Locate the cell with the specified text and output its (x, y) center coordinate. 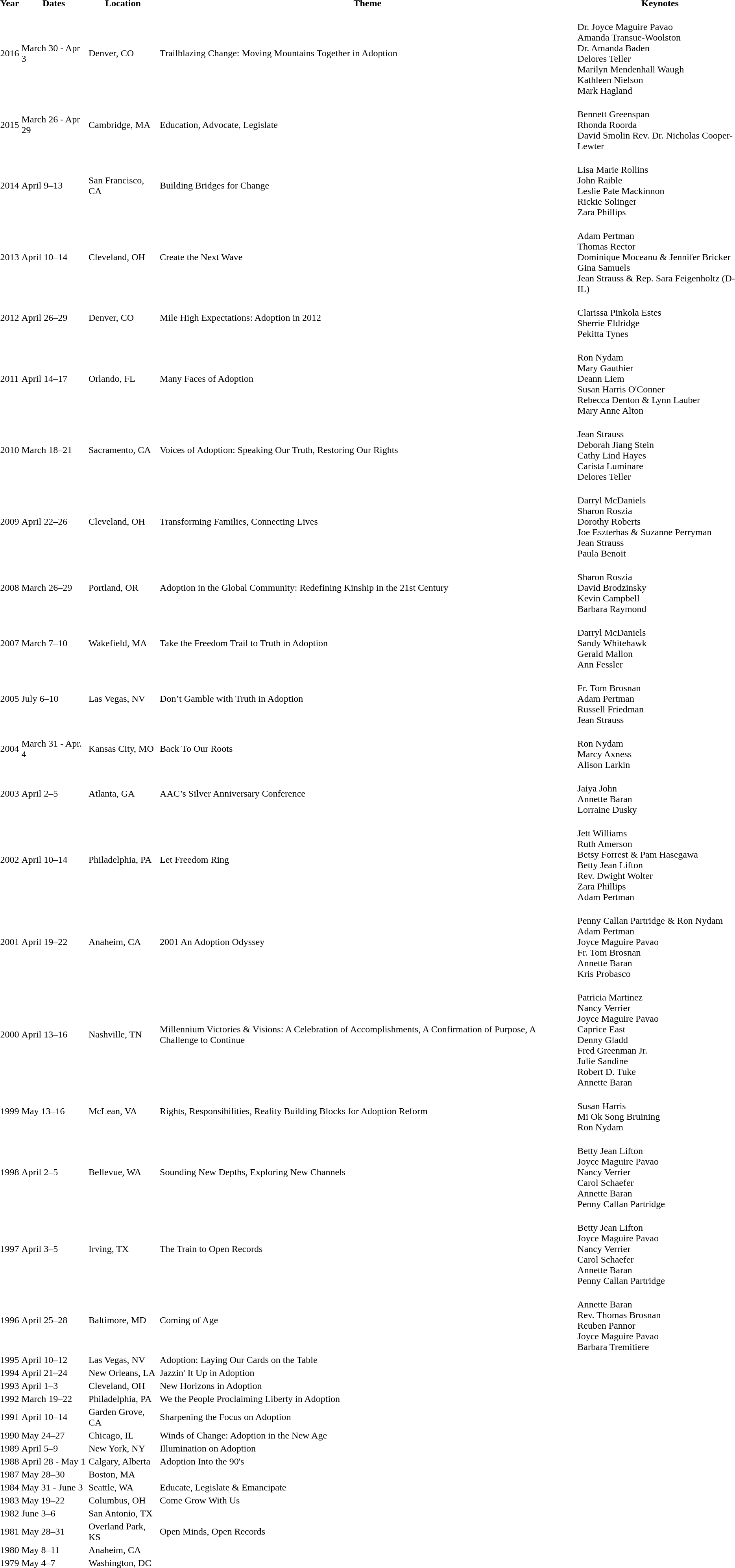
Back To Our Roots (367, 749)
New Horizons in Adoption (367, 1386)
Let Freedom Ring (367, 860)
McLean, VA (123, 1111)
Portland, OR (123, 588)
Adoption in the Global Community: Redefining Kinship in the 21st Century (367, 588)
Trailblazing Change: Moving Mountains Together in Adoption (367, 54)
May 8–11 (54, 1550)
Illumination on Adoption (367, 1448)
Adoption: Laying Our Cards on the Table (367, 1360)
April 14–17 (54, 379)
The Train to Open Records (367, 1249)
March 19–22 (54, 1399)
July 6–10 (54, 699)
Orlando, FL (123, 379)
Atlanta, GA (123, 793)
April 19–22 (54, 942)
Adoption Into the 90's (367, 1461)
May 28–30 (54, 1474)
April 5–9 (54, 1448)
May 28–31 (54, 1532)
May 13–16 (54, 1111)
Calgary, Alberta (123, 1461)
June 3–6 (54, 1513)
Wakefield, MA (123, 643)
Bellevue, WA (123, 1172)
Sounding New Depths, Exploring New Channels (367, 1172)
April 1–3 (54, 1386)
Educate, Legislate & Emancipate (367, 1487)
Sharpening the Focus on Adoption (367, 1417)
Winds of Change: Adoption in the New Age (367, 1435)
March 18–21 (54, 450)
Create the Next Wave (367, 257)
Jazzin' It Up in Adoption (367, 1373)
April 13–16 (54, 1034)
Columbus, OH (123, 1500)
AAC’s Silver Anniversary Conference (367, 793)
March 26–29 (54, 588)
Education, Advocate, Legislate (367, 125)
May 19–22 (54, 1500)
March 26 - Apr 29 (54, 125)
Building Bridges for Change (367, 186)
We the People Proclaiming Liberty in Adoption (367, 1399)
May 31 - June 3 (54, 1487)
Many Faces of Adoption (367, 379)
Sacramento, CA (123, 450)
Don’t Gamble with Truth in Adoption (367, 699)
New Orleans, LA (123, 1373)
April 21–24 (54, 1373)
March 7–10 (54, 643)
San Francisco, CA (123, 186)
Millennium Victories & Visions: A Celebration of Accomplishments, A Confirmation of Purpose, A Challenge to Continue (367, 1034)
Rights, Responsibilities, Reality Building Blocks for Adoption Reform (367, 1111)
April 28 - May 1 (54, 1461)
Kansas City, MO (123, 749)
Come Grow With Us (367, 1500)
April 26–29 (54, 318)
April 25–28 (54, 1320)
New York, NY (123, 1448)
Garden Grove, CA (123, 1417)
Nashville, TN (123, 1034)
Mile High Expectations: Adoption in 2012 (367, 318)
Transforming Families, Connecting Lives (367, 521)
April 9–13 (54, 186)
May 24–27 (54, 1435)
Chicago, IL (123, 1435)
March 31 - Apr. 4 (54, 749)
Open Minds, Open Records (367, 1532)
2001 An Adoption Odyssey (367, 942)
April 10–12 (54, 1360)
Boston, MA (123, 1474)
Take the Freedom Trail to Truth in Adoption (367, 643)
Coming of Age (367, 1320)
April 22–26 (54, 521)
Cambridge, MA (123, 125)
March 30 - Apr 3 (54, 54)
Voices of Adoption: Speaking Our Truth, Restoring Our Rights (367, 450)
April 3–5 (54, 1249)
Overland Park, KS (123, 1532)
San Antonio, TX (123, 1513)
Irving, TX (123, 1249)
Baltimore, MD (123, 1320)
Seattle, WA (123, 1487)
